Determine the [X, Y] coordinate at the center of the cell enclosing the given text.  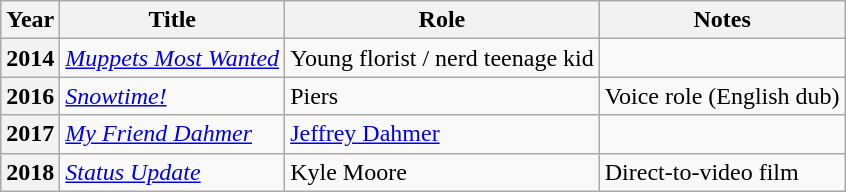
Voice role (English dub) [722, 96]
Status Update [172, 172]
Direct-to-video film [722, 172]
2017 [30, 134]
2016 [30, 96]
2014 [30, 58]
Role [442, 20]
2018 [30, 172]
Title [172, 20]
Snowtime! [172, 96]
Kyle Moore [442, 172]
Piers [442, 96]
Young florist / nerd teenage kid [442, 58]
Muppets Most Wanted [172, 58]
Notes [722, 20]
Jeffrey Dahmer [442, 134]
My Friend Dahmer [172, 134]
Year [30, 20]
